From the cell containing the given text, extract its center point as [X, Y] coordinate. 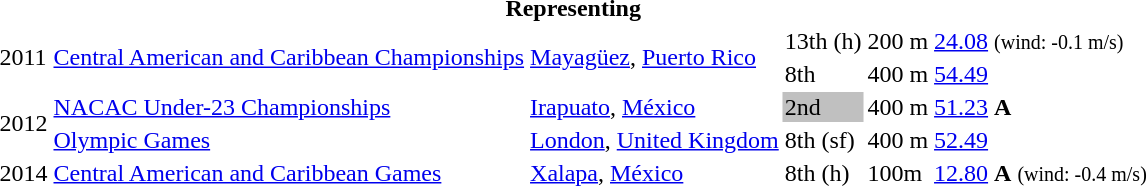
13th (h) [823, 41]
Central American and Caribbean Championships [289, 58]
Mayagüez, Puerto Rico [655, 58]
Irapuato, México [655, 107]
8th (sf) [823, 140]
8th [823, 74]
200 m [898, 41]
2nd [823, 107]
London, United Kingdom [655, 140]
Olympic Games [289, 140]
NACAC Under-23 Championships [289, 107]
